Output the [x, y] coordinate of the center of the cell containing the given text.  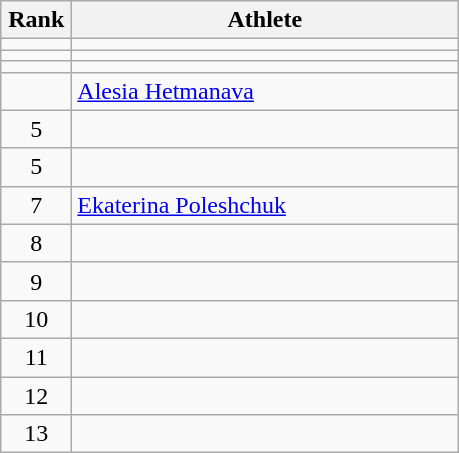
13 [36, 434]
Ekaterina Poleshchuk [265, 205]
10 [36, 319]
9 [36, 281]
Athlete [265, 20]
11 [36, 357]
Rank [36, 20]
Alesia Hetmanava [265, 91]
7 [36, 205]
12 [36, 395]
8 [36, 243]
